Pinpoint the cell where the given text exists, returning its (X, Y) midpoint coordinate. 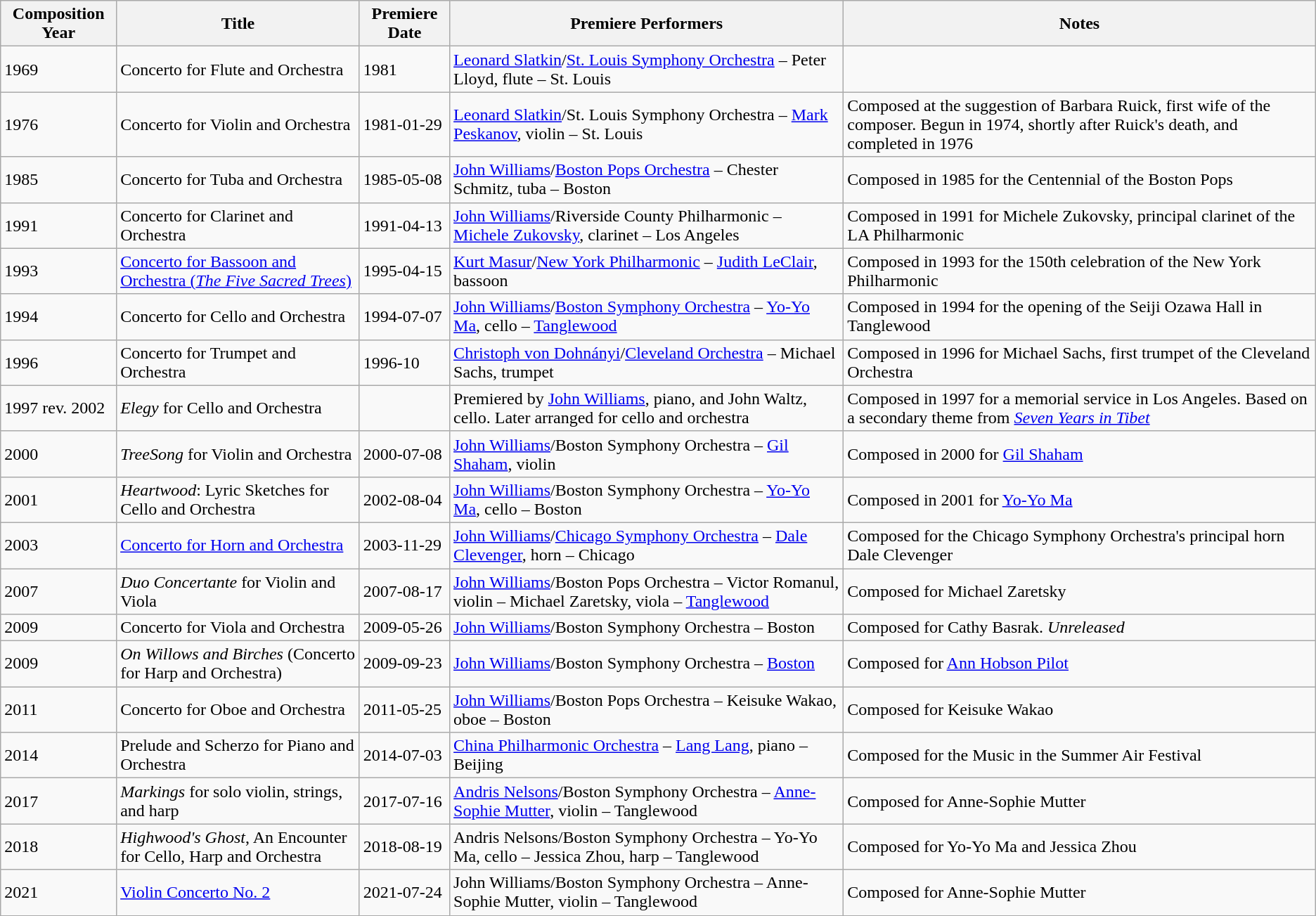
1994-07-07 (404, 316)
Composed in 1993 for the 150th celebration of the New York Philharmonic (1080, 271)
Composed in 1985 for the Centennial of the Boston Pops (1080, 180)
Premiered by John Williams, piano, and John Waltz, cello. Later arranged for cello and orchestra (647, 408)
1985 (59, 180)
1996-10 (404, 363)
Concerto for Viola and Orchestra (238, 628)
Leonard Slatkin/St. Louis Symphony Orchestra – Peter Lloyd, flute – St. Louis (647, 69)
Composed in 2000 for Gil Shaham (1080, 454)
Violin Concerto No. 2 (238, 893)
John Williams/Boston Symphony Orchestra – Yo-Yo Ma, cello – Boston (647, 499)
2000-07-08 (404, 454)
Composed in 2001 for Yo-Yo Ma (1080, 499)
2018-08-19 (404, 846)
John Williams/Riverside County Philharmonic – Michele Zukovsky, clarinet – Los Angeles (647, 225)
Highwood's Ghost, An Encounter for Cello, Harp and Orchestra (238, 846)
2011 (59, 710)
Composed at the suggestion of Barbara Ruick, first wife of the composer. Begun in 1974, shortly after Ruick's death, and completed in 1976 (1080, 124)
2014-07-03 (404, 755)
Composed for Cathy Basrak. Unreleased (1080, 628)
Premiere Date (404, 24)
Composed for the Chicago Symphony Orchestra's principal horn Dale Clevenger (1080, 546)
Concerto for Violin and Orchestra (238, 124)
Composed for the Music in the Summer Air Festival (1080, 755)
1994 (59, 316)
Prelude and Scherzo for Piano and Orchestra (238, 755)
Composed in 1997 for a memorial service in Los Angeles. Based on a secondary theme from Seven Years in Tibet (1080, 408)
Andris Nelsons/Boston Symphony Orchestra – Anne-Sophie Mutter, violin – Tanglewood (647, 801)
John Williams/Chicago Symphony Orchestra – Dale Clevenger, horn – Chicago (647, 546)
Title (238, 24)
Elegy for Cello and Orchestra (238, 408)
Concerto for Flute and Orchestra (238, 69)
2017 (59, 801)
2003 (59, 546)
Leonard Slatkin/St. Louis Symphony Orchestra – Mark Peskanov, violin – St. Louis (647, 124)
Concerto for Horn and Orchestra (238, 546)
Composed for Keisuke Wakao (1080, 710)
2009-05-26 (404, 628)
Notes (1080, 24)
2002-08-04 (404, 499)
TreeSong for Violin and Orchestra (238, 454)
Andris Nelsons/Boston Symphony Orchestra – Yo-Yo Ma, cello – Jessica Zhou, harp – Tanglewood (647, 846)
1991 (59, 225)
Kurt Masur/New York Philharmonic – Judith LeClair, bassoon (647, 271)
On Willows and Birches (Concerto for Harp and Orchestra) (238, 664)
Concerto for Cello and Orchestra (238, 316)
Composed in 1991 for Michele Zukovsky, principal clarinet of the LA Philharmonic (1080, 225)
1981 (404, 69)
2009-09-23 (404, 664)
Composed for Yo-Yo Ma and Jessica Zhou (1080, 846)
John Williams/Boston Symphony Orchestra – Gil Shaham, violin (647, 454)
Concerto for Clarinet and Orchestra (238, 225)
Composed in 1996 for Michael Sachs, first trumpet of the Cleveland Orchestra (1080, 363)
2000 (59, 454)
Concerto for Tuba and Orchestra (238, 180)
Composed for Ann Hobson Pilot (1080, 664)
2014 (59, 755)
2017-07-16 (404, 801)
China Philharmonic Orchestra – Lang Lang, piano – Beijing (647, 755)
1993 (59, 271)
John Williams/Boston Pops Orchestra – Victor Romanul, violin – Michael Zaretsky, viola – Tanglewood (647, 591)
Markings for solo violin, strings, and harp (238, 801)
Heartwood: Lyric Sketches for Cello and Orchestra (238, 499)
1976 (59, 124)
1995-04-15 (404, 271)
John Williams/Boston Pops Orchestra – Keisuke Wakao, oboe – Boston (647, 710)
1969 (59, 69)
Premiere Performers (647, 24)
2007-08-17 (404, 591)
1985-05-08 (404, 180)
2001 (59, 499)
Duo Concertante for Violin and Viola (238, 591)
Christoph von Dohnányi/Cleveland Orchestra – Michael Sachs, trumpet (647, 363)
1981-01-29 (404, 124)
1997 rev. 2002 (59, 408)
John Williams/Boston Pops Orchestra – Chester Schmitz, tuba – Boston (647, 180)
2011-05-25 (404, 710)
2003-11-29 (404, 546)
Composed for Michael Zaretsky (1080, 591)
2018 (59, 846)
John Williams/Boston Symphony Orchestra – Anne-Sophie Mutter, violin – Tanglewood (647, 893)
Concerto for Oboe and Orchestra (238, 710)
Composed in 1994 for the opening of the Seiji Ozawa Hall in Tanglewood (1080, 316)
Concerto for Trumpet and Orchestra (238, 363)
1991-04-13 (404, 225)
2021-07-24 (404, 893)
Composition Year (59, 24)
2007 (59, 591)
John Williams/Boston Symphony Orchestra – Yo-Yo Ma, cello – Tanglewood (647, 316)
2021 (59, 893)
1996 (59, 363)
Concerto for Bassoon and Orchestra (The Five Sacred Trees) (238, 271)
